Find where the given text appears and provide that cell's center as (x, y) coordinate. 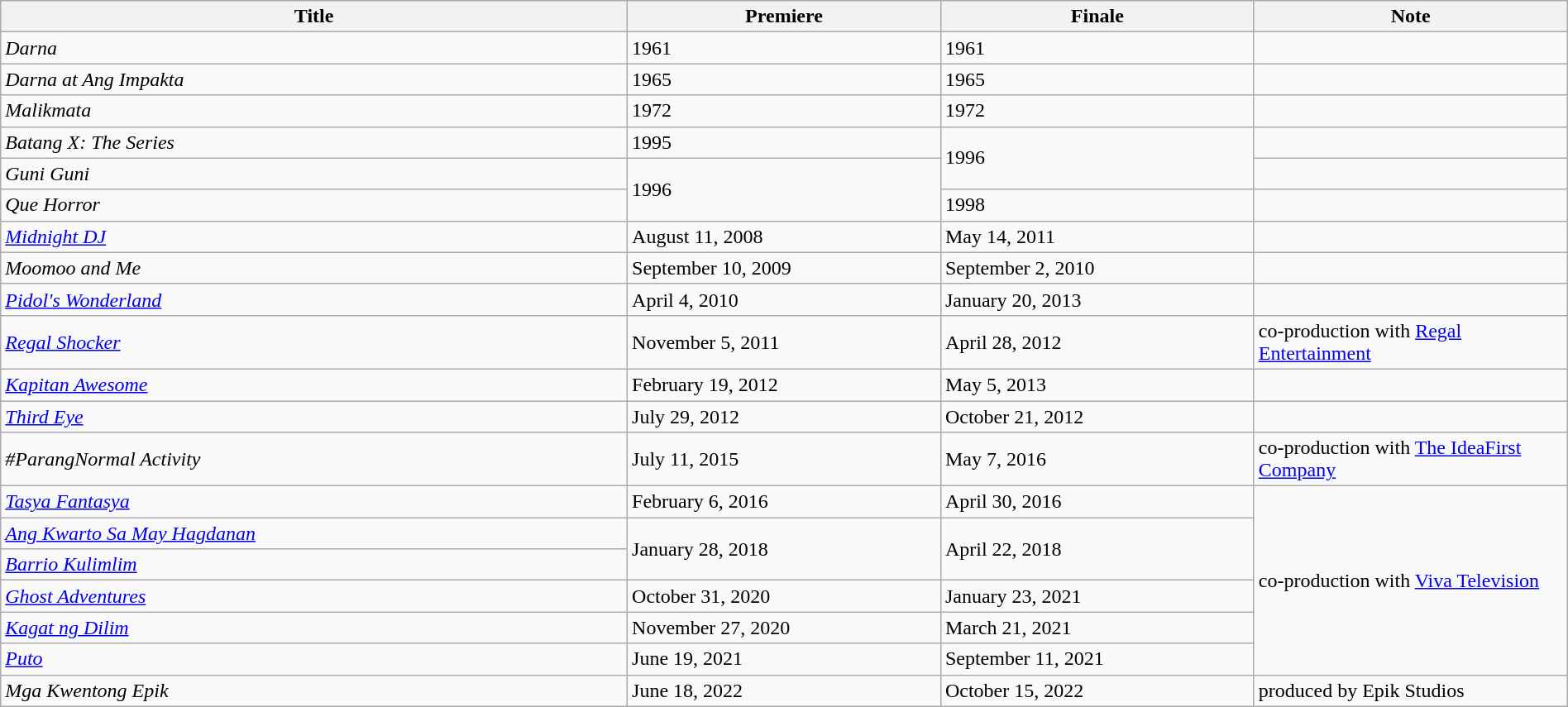
co-production with Regal Entertainment (1411, 342)
July 29, 2012 (784, 416)
April 4, 2010 (784, 299)
April 22, 2018 (1097, 549)
1998 (1097, 205)
May 14, 2011 (1097, 236)
July 11, 2015 (784, 460)
November 5, 2011 (784, 342)
May 7, 2016 (1097, 460)
produced by Epik Studios (1411, 690)
Kagat ng Dilim (314, 628)
October 21, 2012 (1097, 416)
April 30, 2016 (1097, 502)
February 6, 2016 (784, 502)
1995 (784, 142)
Puto (314, 659)
April 28, 2012 (1097, 342)
September 11, 2021 (1097, 659)
Kapitan Awesome (314, 385)
Note (1411, 17)
Ang Kwarto Sa May Hagdanan (314, 533)
Midnight DJ (314, 236)
Pidol's Wonderland (314, 299)
Darna (314, 48)
October 15, 2022 (1097, 690)
Batang X: The Series (314, 142)
October 31, 2020 (784, 596)
May 5, 2013 (1097, 385)
January 20, 2013 (1097, 299)
Finale (1097, 17)
June 19, 2021 (784, 659)
Tasya Fantasya (314, 502)
March 21, 2021 (1097, 628)
Darna at Ang Impakta (314, 79)
#ParangNormal Activity (314, 460)
January 23, 2021 (1097, 596)
Barrio Kulimlim (314, 565)
September 10, 2009 (784, 268)
Guni Guni (314, 174)
Regal Shocker (314, 342)
co-production with Viva Television (1411, 580)
Malikmata (314, 111)
September 2, 2010 (1097, 268)
February 19, 2012 (784, 385)
January 28, 2018 (784, 549)
co-production with The IdeaFirst Company (1411, 460)
Mga Kwentong Epik (314, 690)
August 11, 2008 (784, 236)
Premiere (784, 17)
June 18, 2022 (784, 690)
Third Eye (314, 416)
November 27, 2020 (784, 628)
Title (314, 17)
Que Horror (314, 205)
Ghost Adventures (314, 596)
Moomoo and Me (314, 268)
